Provide the (X, Y) coordinate of the cell's center where the given text is located.  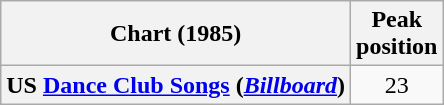
Peakposition (397, 34)
Chart (1985) (176, 34)
23 (397, 85)
US Dance Club Songs (Billboard) (176, 85)
